Determine the (x, y) coordinate at the center of the cell enclosing the given text.  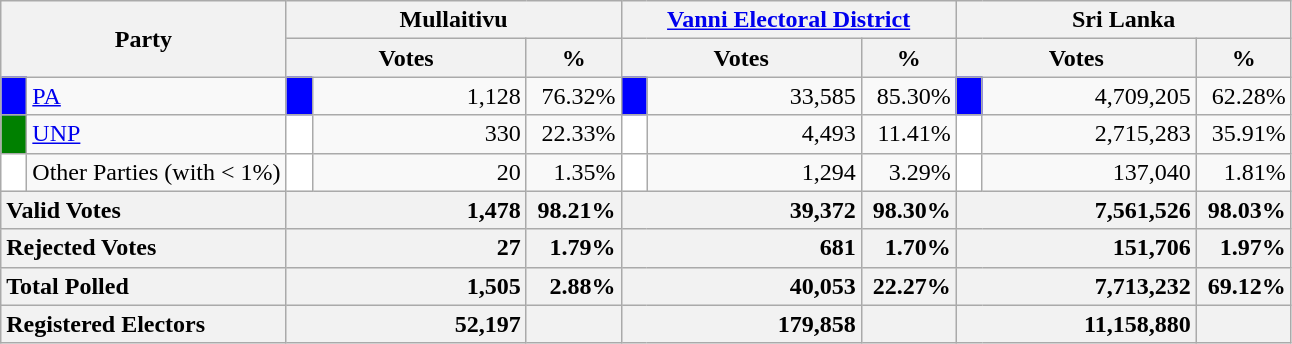
179,858 (741, 324)
11.41% (908, 134)
27 (406, 248)
85.30% (908, 96)
69.12% (1244, 286)
681 (741, 248)
1.81% (1244, 172)
40,053 (741, 286)
1.79% (574, 248)
20 (419, 172)
4,493 (754, 134)
1.97% (1244, 248)
2.88% (574, 286)
3.29% (908, 172)
Mullaitivu (454, 20)
7,561,526 (1076, 210)
PA (156, 96)
98.21% (574, 210)
1.70% (908, 248)
Vanni Electoral District (788, 20)
Sri Lanka (1124, 20)
33,585 (754, 96)
Registered Electors (144, 324)
1,294 (754, 172)
76.32% (574, 96)
98.30% (908, 210)
2,715,283 (1089, 134)
Total Polled (144, 286)
Valid Votes (144, 210)
Rejected Votes (144, 248)
11,158,880 (1076, 324)
35.91% (1244, 134)
22.27% (908, 286)
7,713,232 (1076, 286)
1,128 (419, 96)
39,372 (741, 210)
52,197 (406, 324)
151,706 (1076, 248)
Other Parties (with < 1%) (156, 172)
137,040 (1089, 172)
1.35% (574, 172)
UNP (156, 134)
22.33% (574, 134)
1,478 (406, 210)
98.03% (1244, 210)
1,505 (406, 286)
330 (419, 134)
4,709,205 (1089, 96)
62.28% (1244, 96)
Party (144, 39)
